Search for the cell housing the specified text and yield its (X, Y) center coordinate. 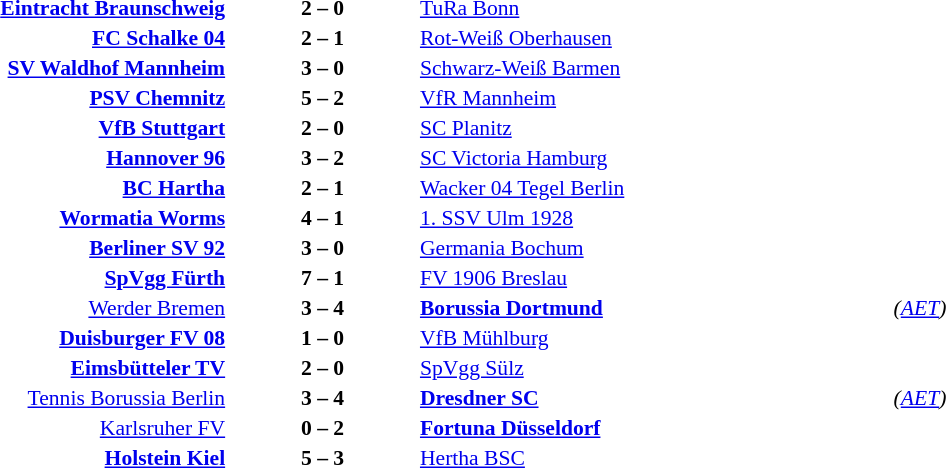
Schwarz-Weiß Barmen (654, 68)
Wacker 04 Tegel Berlin (654, 188)
4 – 1 (322, 218)
FV 1906 Breslau (654, 278)
Fortuna Düsseldorf (654, 428)
VfR Mannheim (654, 98)
3 – 2 (322, 158)
Rot-Weiß Oberhausen (654, 38)
7 – 1 (322, 278)
Borussia Dortmund (654, 308)
Dresdner SC (654, 398)
SpVgg Sülz (654, 368)
Germania Bochum (654, 248)
SC Planitz (654, 128)
1. SSV Ulm 1928 (654, 218)
VfB Mühlburg (654, 338)
SC Victoria Hamburg (654, 158)
1 – 0 (322, 338)
5 – 2 (322, 98)
0 – 2 (322, 428)
